Determine the (x, y) coordinate at the center of the cell enclosing the given text.  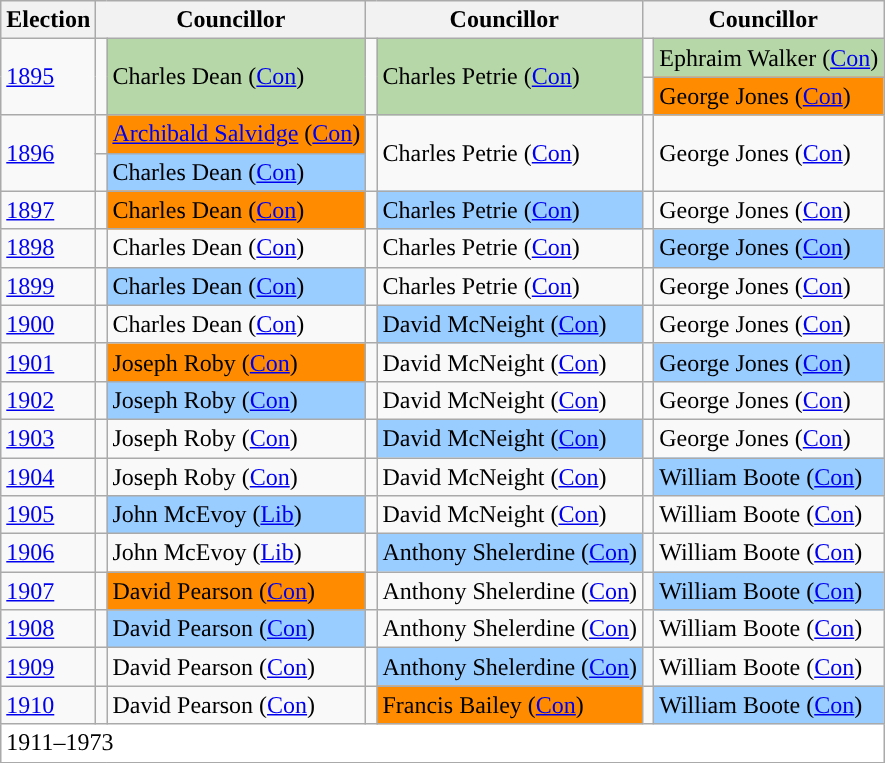
1899 (48, 286)
1897 (48, 210)
1900 (48, 324)
1909 (48, 667)
1911–1973 (442, 743)
1908 (48, 629)
1907 (48, 591)
Archibald Salvidge (Con) (236, 134)
1902 (48, 400)
1903 (48, 438)
1910 (48, 705)
Francis Bailey (Con) (510, 705)
Election (48, 20)
1904 (48, 477)
1905 (48, 515)
1906 (48, 553)
1896 (48, 153)
1895 (48, 77)
1901 (48, 362)
Ephraim Walker (Con) (769, 58)
1898 (48, 248)
